Detect which cell encompasses the target text, then output its [X, Y] center coordinate. 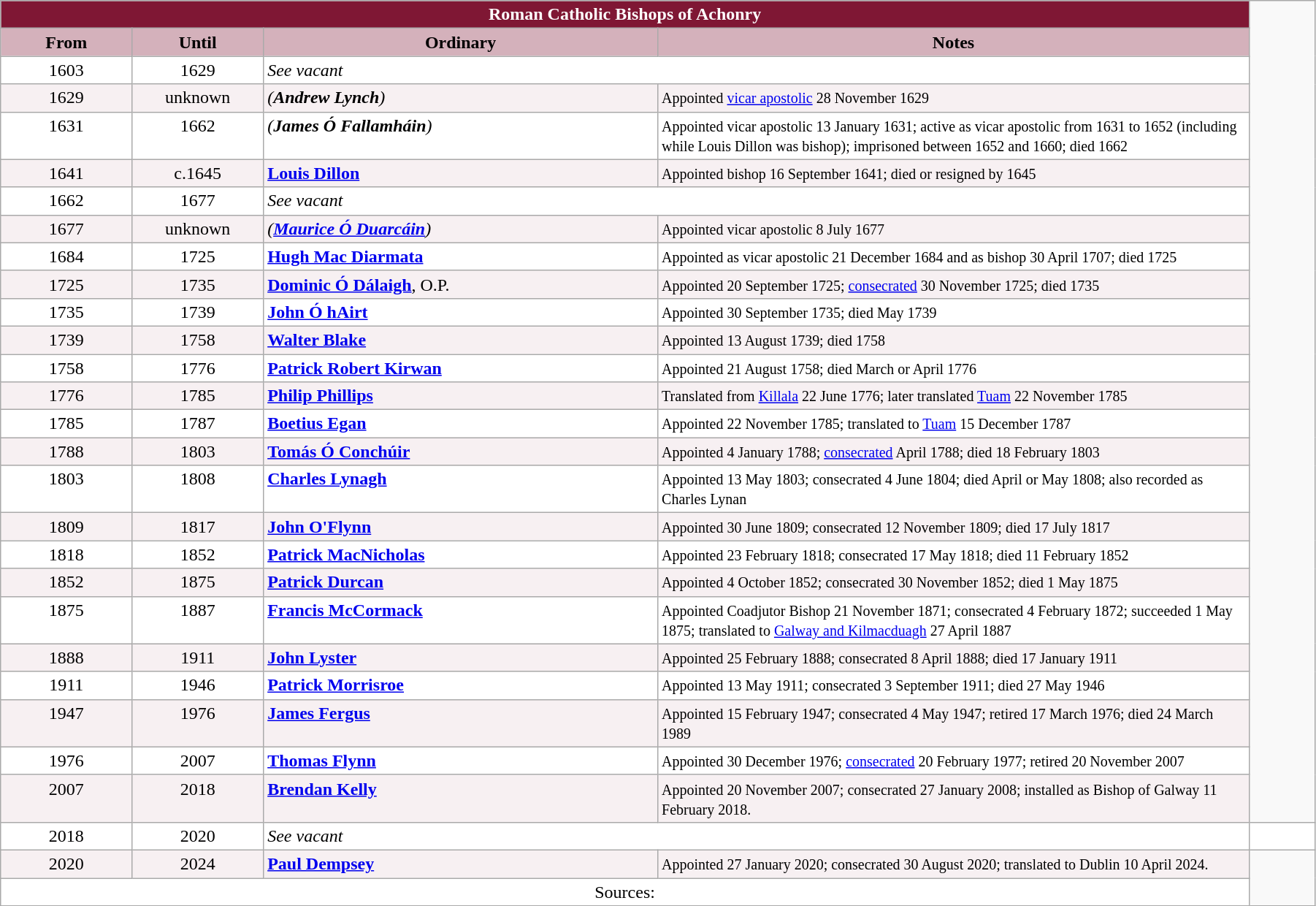
Appointed 13 August 1739; died 1758 [954, 340]
Patrick MacNicholas [461, 555]
Appointed 30 September 1735; died May 1739 [954, 312]
(Andrew Lynch) [461, 98]
Appointed 4 October 1852; consecrated 30 November 1852; died 1 May 1875 [954, 582]
1817 [198, 527]
John O'Flynn [461, 527]
Translated from Killala 22 June 1776; later translated Tuam 22 November 1785 [954, 396]
Hugh Mac Diarmata [461, 256]
1684 [66, 256]
Appointed 30 December 1976; consecrated 20 February 1977; retired 20 November 2007 [954, 761]
Patrick Robert Kirwan [461, 368]
Appointed 13 May 1803; consecrated 4 June 1804; died April or May 1808; also recorded as Charles Lynan [954, 490]
2024 [198, 864]
Patrick Morrisroe [461, 685]
1818 [66, 555]
Appointed Coadjutor Bishop 21 November 1871; consecrated 4 February 1872; succeeded 1 May 1875; translated to Galway and Kilmacduagh 27 April 1887 [954, 620]
John Lyster [461, 658]
Walter Blake [461, 340]
Appointed 27 January 2020; consecrated 30 August 2020; translated to Dublin 10 April 2024. [954, 864]
Notes [954, 42]
From [66, 42]
Appointed 21 August 1758; died March or April 1776 [954, 368]
1787 [198, 424]
Louis Dillon [461, 173]
Sources: [625, 892]
c.1645 [198, 173]
Appointed 20 November 2007; consecrated 27 January 2008; installed as Bishop of Galway 11 February 2018. [954, 798]
1946 [198, 685]
Appointed 23 February 1818; consecrated 17 May 1818; died 11 February 1852 [954, 555]
Appointed 15 February 1947; consecrated 4 May 1947; retired 17 March 1976; died 24 March 1989 [954, 723]
Boetius Egan [461, 424]
1887 [198, 620]
Tomás Ó Conchúir [461, 452]
Philip Phillips [461, 396]
1947 [66, 723]
1808 [198, 490]
John Ó hAirt [461, 312]
Appointed as vicar apostolic 21 December 1684 and as bishop 30 April 1707; died 1725 [954, 256]
Thomas Flynn [461, 761]
Appointed 22 November 1785; translated to Tuam 15 December 1787 [954, 424]
Ordinary [461, 42]
1631 [66, 136]
Appointed vicar apostolic 28 November 1629 [954, 98]
Appointed 25 February 1888; consecrated 8 April 1888; died 17 January 1911 [954, 658]
1809 [66, 527]
1641 [66, 173]
1888 [66, 658]
Appointed 13 May 1911; consecrated 3 September 1911; died 27 May 1946 [954, 685]
(James Ó Fallamháin) [461, 136]
Francis McCormack [461, 620]
Appointed bishop 16 September 1641; died or resigned by 1645 [954, 173]
Patrick Durcan [461, 582]
James Fergus [461, 723]
Dominic Ó Dálaigh, O.P. [461, 284]
Brendan Kelly [461, 798]
Appointed 4 January 1788; consecrated April 1788; died 18 February 1803 [954, 452]
Appointed vicar apostolic 8 July 1677 [954, 229]
Until [198, 42]
1603 [66, 70]
Charles Lynagh [461, 490]
Paul Dempsey [461, 864]
(Maurice Ó Duarcáin) [461, 229]
1788 [66, 452]
Appointed 20 September 1725; consecrated 30 November 1725; died 1735 [954, 284]
Appointed 30 June 1809; consecrated 12 November 1809; died 17 July 1817 [954, 527]
Roman Catholic Bishops of Achonry [625, 15]
